Capture the cell that displays the provided text and extract its [x, y] central coordinate. 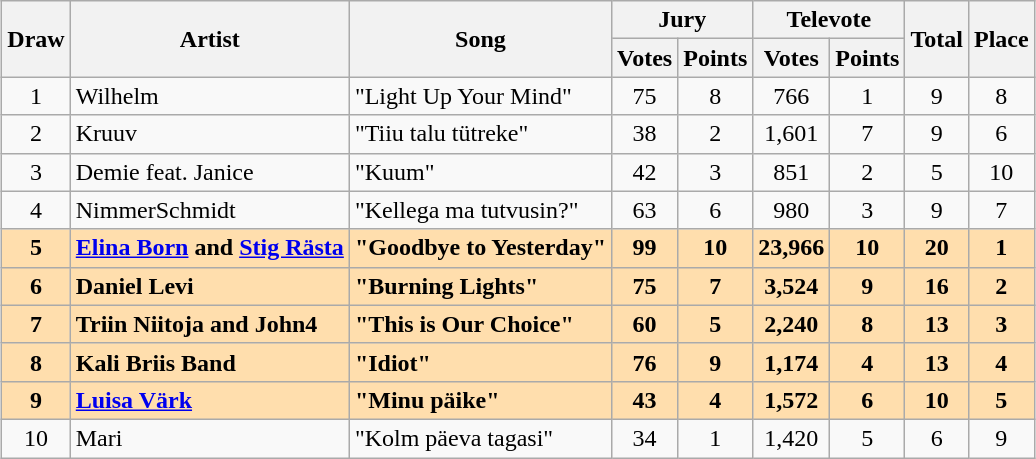
16 [937, 286]
99 [645, 248]
34 [645, 438]
38 [645, 134]
Luisa Värk [210, 400]
"Idiot" [480, 362]
"Burning Lights" [480, 286]
Draw [36, 39]
"Goodbye to Yesterday" [480, 248]
Demie feat. Janice [210, 172]
Song [480, 39]
76 [645, 362]
Daniel Levi [210, 286]
Place [1001, 39]
20 [937, 248]
Total [937, 39]
Wilhelm [210, 96]
766 [792, 96]
1,174 [792, 362]
851 [792, 172]
42 [645, 172]
Jury [682, 20]
2,240 [792, 324]
3,524 [792, 286]
Artist [210, 39]
"Kolm päeva tagasi" [480, 438]
60 [645, 324]
1,572 [792, 400]
23,966 [792, 248]
Triin Niitoja and John4 [210, 324]
"Light Up Your Mind" [480, 96]
Kali Briis Band [210, 362]
"Kuum" [480, 172]
Kruuv [210, 134]
"Kellega ma tutvusin?" [480, 210]
"This is Our Choice" [480, 324]
Elina Born and Stig Rästa [210, 248]
"Minu päike" [480, 400]
43 [645, 400]
Televote [829, 20]
1,601 [792, 134]
980 [792, 210]
"Tiiu talu tütreke" [480, 134]
63 [645, 210]
1,420 [792, 438]
Mari [210, 438]
NimmerSchmidt [210, 210]
